Scan for the cell matching the given text and deliver its (x, y) coordinate at center. 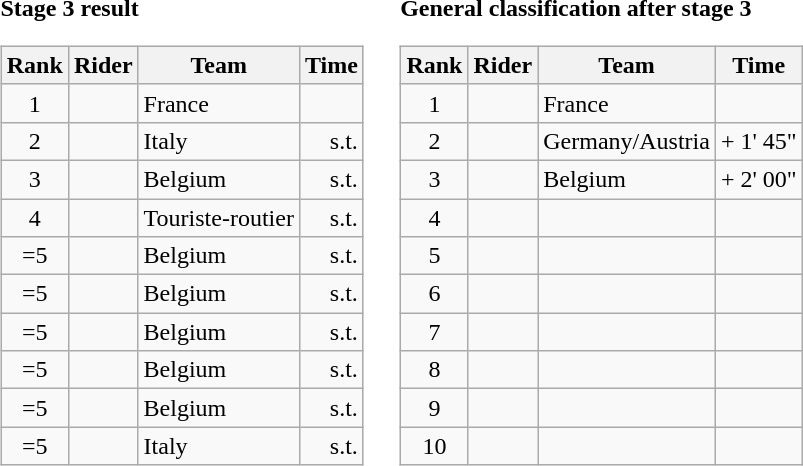
+ 1' 45" (758, 141)
5 (434, 256)
9 (434, 408)
7 (434, 332)
8 (434, 370)
10 (434, 446)
+ 2' 00" (758, 179)
Touriste-routier (218, 217)
Germany/Austria (627, 141)
6 (434, 294)
